Provide the [X, Y] coordinate of the cell's center where the given text is located.  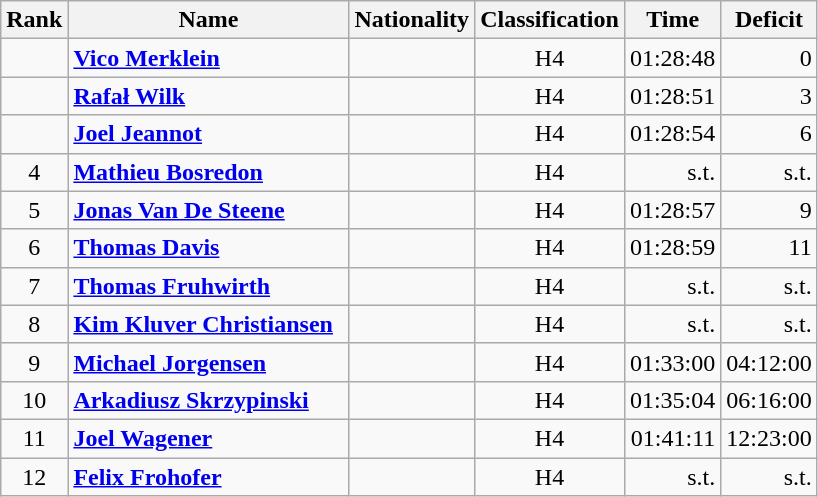
Time [672, 20]
0 [769, 58]
01:28:51 [672, 96]
Jonas Van De Steene [208, 210]
12 [34, 477]
Joel Jeannot [208, 134]
04:12:00 [769, 362]
Rafał Wilk [208, 96]
3 [769, 96]
Kim Kluver Christiansen [208, 324]
Felix Frohofer [208, 477]
Thomas Fruhwirth [208, 286]
5 [34, 210]
10 [34, 400]
06:16:00 [769, 400]
01:33:00 [672, 362]
Vico Merklein [208, 58]
12:23:00 [769, 438]
Deficit [769, 20]
01:41:11 [672, 438]
7 [34, 286]
Classification [550, 20]
Joel Wagener [208, 438]
01:28:59 [672, 248]
01:35:04 [672, 400]
4 [34, 172]
01:28:48 [672, 58]
8 [34, 324]
Mathieu Bosredon [208, 172]
Nationality [412, 20]
Arkadiusz Skrzypinski [208, 400]
01:28:54 [672, 134]
01:28:57 [672, 210]
Thomas Davis [208, 248]
Name [208, 20]
Michael Jorgensen [208, 362]
Rank [34, 20]
